Pinpoint the cell where the given text exists, returning its (X, Y) midpoint coordinate. 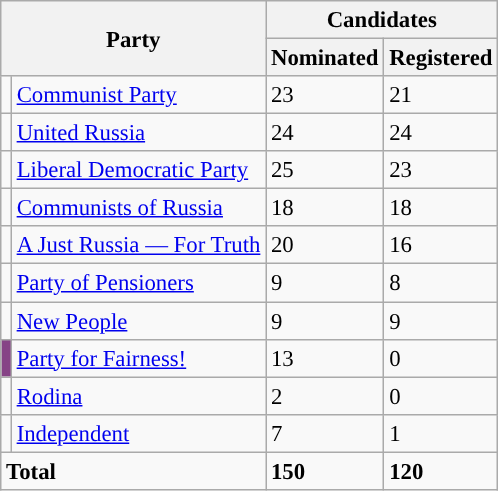
Communists of Russia (138, 208)
United Russia (138, 133)
Rodina (138, 396)
Independent (138, 433)
Total (134, 471)
120 (441, 471)
7 (325, 433)
Party for Fairness! (138, 358)
Party (134, 38)
Communist Party (138, 95)
A Just Russia — For Truth (138, 245)
2 (325, 396)
16 (441, 245)
Registered (441, 58)
Party of Pensioners (138, 283)
New People (138, 321)
25 (325, 170)
8 (441, 283)
1 (441, 433)
20 (325, 245)
Liberal Democratic Party (138, 170)
150 (325, 471)
13 (325, 358)
21 (441, 95)
Candidates (382, 20)
Nominated (325, 58)
